Locate the cell with the specified text and output its (X, Y) center coordinate. 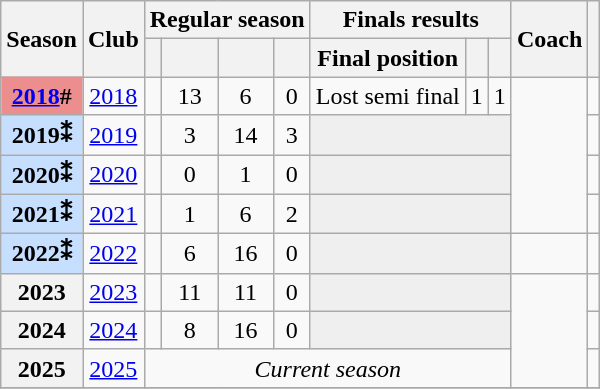
Season (42, 39)
2019 (113, 135)
2 (292, 214)
2022 (113, 254)
8 (190, 330)
Lost semi final (388, 96)
Club (113, 39)
2020⁑ (42, 174)
14 (246, 135)
2022⁑ (42, 254)
2019⁑ (42, 135)
2021 (113, 214)
Final position (388, 58)
2020 (113, 174)
2021⁑ (42, 214)
Coach (549, 39)
Current season (328, 368)
Regular season (227, 20)
Finals results (410, 20)
13 (190, 96)
2018 (113, 96)
2018# (42, 96)
